Detect which cell encompasses the target text, then output its (x, y) center coordinate. 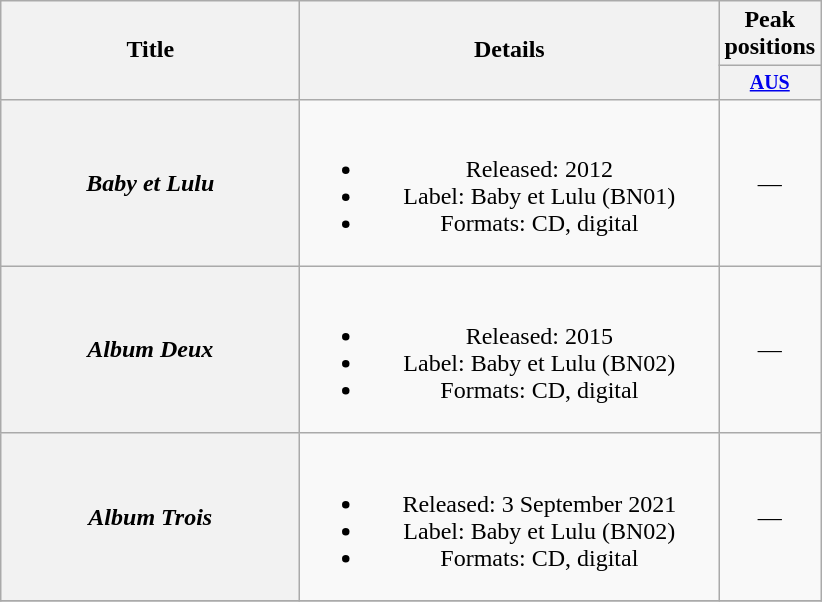
Title (150, 50)
Released: 2012Label: Baby et Lulu (BN01)Formats: CD, digital (510, 182)
Details (510, 50)
Released: 2015Label: Baby et Lulu (BN02)Formats: CD, digital (510, 350)
Released: 3 September 2021Label: Baby et Lulu (BN02)Formats: CD, digital (510, 516)
AUS (770, 82)
Album Deux (150, 350)
Peak positions (770, 34)
Album Trois (150, 516)
Baby et Lulu (150, 182)
